Return (X, Y) of the center of cell containing provided text 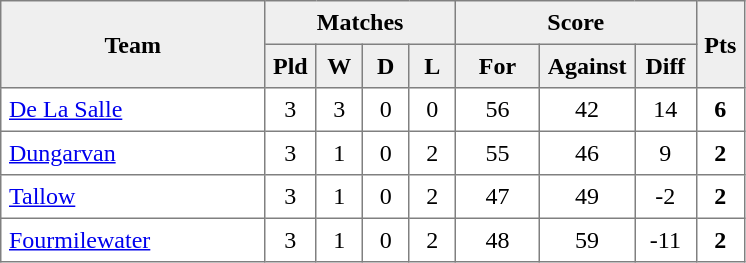
56 (497, 110)
W (339, 66)
6 (720, 110)
-2 (666, 197)
47 (497, 197)
D (385, 66)
46 (586, 153)
-11 (666, 240)
Fourmilewater (133, 240)
Diff (666, 66)
For (497, 66)
Tallow (133, 197)
Team (133, 44)
L (432, 66)
Pld (290, 66)
De La Salle (133, 110)
49 (586, 197)
Matches (360, 23)
Pts (720, 44)
14 (666, 110)
48 (497, 240)
55 (497, 153)
9 (666, 153)
Score (576, 23)
Dungarvan (133, 153)
Against (586, 66)
42 (586, 110)
59 (586, 240)
